Return [X, Y] of the center of cell containing provided text 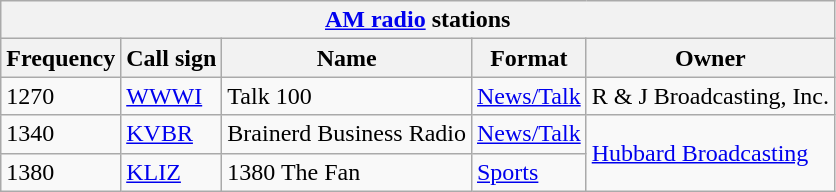
Owner [710, 58]
R & J Broadcasting, Inc. [710, 96]
KLIZ [172, 172]
1380 [61, 172]
Brainerd Business Radio [347, 134]
Talk 100 [347, 96]
Name [347, 58]
KVBR [172, 134]
Format [528, 58]
WWWI [172, 96]
Frequency [61, 58]
1270 [61, 96]
Hubbard Broadcasting [710, 153]
Sports [528, 172]
Call sign [172, 58]
1380 The Fan [347, 172]
AM radio stations [418, 20]
1340 [61, 134]
